Capture the cell that displays the provided text and extract its [x, y] central coordinate. 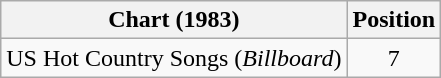
US Hot Country Songs (Billboard) [174, 58]
Chart (1983) [174, 20]
Position [394, 20]
7 [394, 58]
